Capture the cell that displays the provided text and extract its (X, Y) central coordinate. 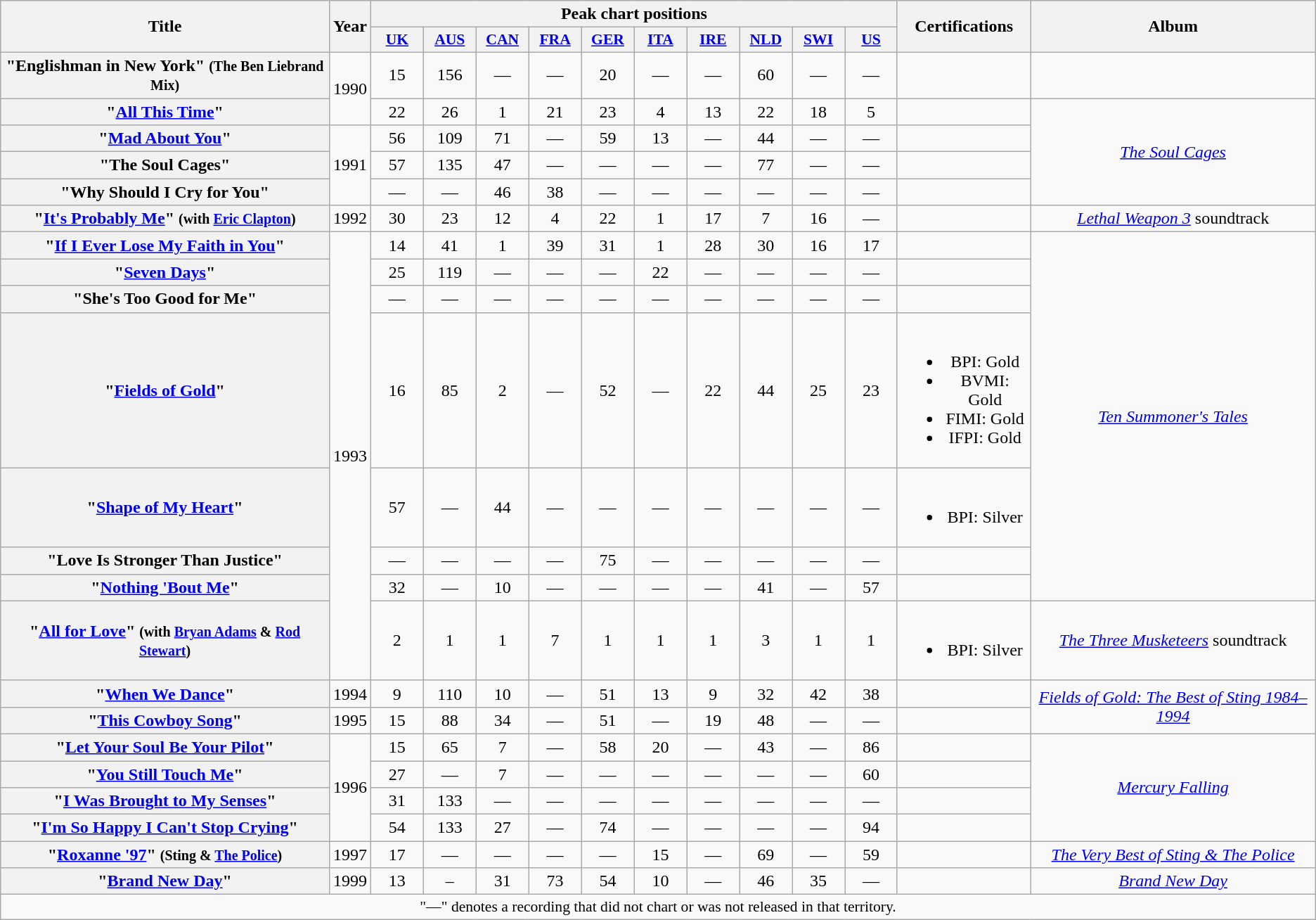
"Seven Days" (165, 272)
"When We Dance" (165, 694)
73 (555, 881)
1996 (350, 787)
86 (872, 747)
The Soul Cages (1173, 152)
GER (607, 40)
77 (766, 165)
42 (818, 694)
1997 (350, 855)
74 (607, 828)
CAN (502, 40)
IRE (713, 40)
"Love Is Stronger Than Justice" (165, 561)
"If I Ever Lose My Faith in You" (165, 245)
"Roxanne '97" (Sting & The Police) (165, 855)
"The Soul Cages" (165, 165)
"This Cowboy Song" (165, 720)
43 (766, 747)
"Brand New Day" (165, 881)
1999 (350, 881)
19 (713, 720)
Album (1173, 27)
48 (766, 720)
"I Was Brought to My Senses" (165, 801)
75 (607, 561)
3 (766, 640)
ITA (661, 40)
"It's Probably Me" (with Eric Clapton) (165, 219)
65 (450, 747)
US (872, 40)
156 (450, 75)
"Shape of My Heart" (165, 508)
"Fields of Gold" (165, 390)
47 (502, 165)
Year (350, 27)
"Mad About You" (165, 139)
Lethal Weapon 3 soundtrack (1173, 219)
"Why Should I Cry for You" (165, 192)
56 (396, 139)
The Three Musketeers soundtrack (1173, 640)
52 (607, 390)
71 (502, 139)
1991 (350, 165)
58 (607, 747)
"You Still Touch Me" (165, 774)
"Let Your Soul Be Your Pilot" (165, 747)
12 (502, 219)
Fields of Gold: The Best of Sting 1984–1994 (1173, 707)
"Nothing 'Bout Me" (165, 587)
"All This Time" (165, 112)
1990 (350, 89)
"She's Too Good for Me" (165, 299)
85 (450, 390)
Title (165, 27)
Certifications (963, 27)
109 (450, 139)
34 (502, 720)
119 (450, 272)
SWI (818, 40)
14 (396, 245)
Peak chart positions (634, 14)
135 (450, 165)
UK (396, 40)
28 (713, 245)
1992 (350, 219)
NLD (766, 40)
35 (818, 881)
110 (450, 694)
1993 (350, 456)
"—" denotes a recording that did not chart or was not released in that territory. (658, 907)
Brand New Day (1173, 881)
94 (872, 828)
AUS (450, 40)
18 (818, 112)
"All for Love" (with Bryan Adams & Rod Stewart) (165, 640)
26 (450, 112)
Mercury Falling (1173, 787)
BPI: GoldBVMI: GoldFIMI: GoldIFPI: Gold (963, 390)
1994 (350, 694)
Ten Summoner's Tales (1173, 416)
FRA (555, 40)
– (450, 881)
39 (555, 245)
69 (766, 855)
1995 (350, 720)
21 (555, 112)
5 (872, 112)
88 (450, 720)
The Very Best of Sting & The Police (1173, 855)
"Englishman in New York" (The Ben Liebrand Mix) (165, 75)
"I'm So Happy I Can't Stop Crying" (165, 828)
